Capture the cell that displays the provided text and extract its [X, Y] central coordinate. 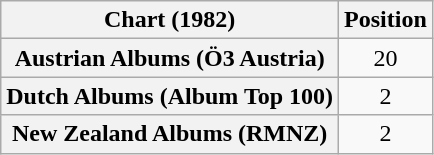
New Zealand Albums (RMNZ) [170, 134]
Chart (1982) [170, 20]
Austrian Albums (Ö3 Austria) [170, 58]
Position [386, 20]
20 [386, 58]
Dutch Albums (Album Top 100) [170, 96]
